Output the [X, Y] coordinate of the center of the cell containing the given text.  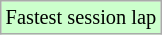
Fastest session lap [81, 17]
